Return the (x, y) coordinate for the center point of the cell that contains the specified text.  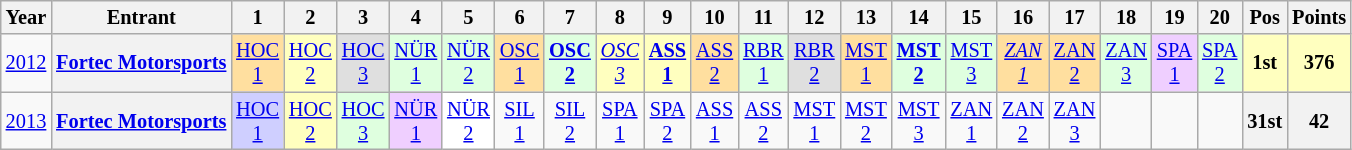
4 (416, 17)
2 (310, 17)
1 (258, 17)
17 (1075, 17)
2013 (26, 121)
Year (26, 17)
5 (468, 17)
10 (714, 17)
SIL2 (570, 121)
13 (866, 17)
RBR2 (815, 63)
16 (1023, 17)
19 (1174, 17)
12 (815, 17)
31st (1264, 121)
9 (668, 17)
7 (570, 17)
20 (1220, 17)
11 (763, 17)
OSC1 (520, 63)
Entrant (141, 17)
2012 (26, 63)
8 (620, 17)
42 (1319, 121)
OSC3 (620, 63)
OSC2 (570, 63)
RBR1 (763, 63)
376 (1319, 63)
Points (1319, 17)
18 (1126, 17)
SIL1 (520, 121)
14 (919, 17)
3 (364, 17)
15 (972, 17)
1st (1264, 63)
6 (520, 17)
Pos (1264, 17)
